Locate the cell with the specified text and output its (X, Y) center coordinate. 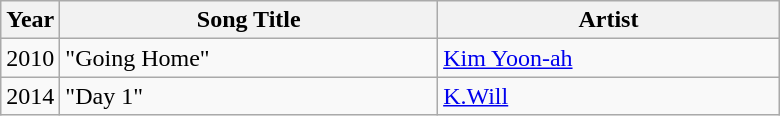
Song Title (249, 20)
"Going Home" (249, 58)
"Day 1" (249, 96)
Kim Yoon-ah (609, 58)
K.Will (609, 96)
Year (30, 20)
2014 (30, 96)
2010 (30, 58)
Artist (609, 20)
